Locate the cell with the specified text and output its [x, y] center coordinate. 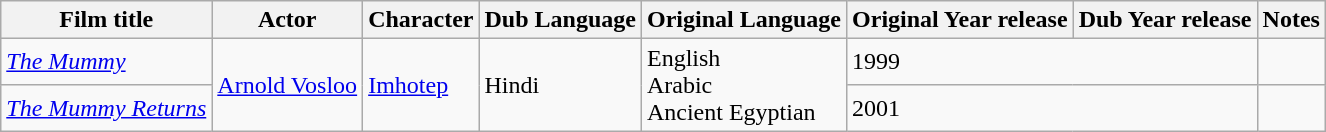
Actor [288, 20]
Film title [106, 20]
Arnold Vosloo [288, 85]
English Arabic Ancient Egyptian [744, 85]
Dub Language [560, 20]
Character [421, 20]
2001 [1052, 108]
Imhotep [421, 85]
Notes [1291, 20]
1999 [1052, 62]
The Mummy Returns [106, 108]
The Mummy [106, 62]
Original Language [744, 20]
Hindi [560, 85]
Dub Year release [1165, 20]
Original Year release [960, 20]
